Search for the cell housing the specified text and yield its [X, Y] center coordinate. 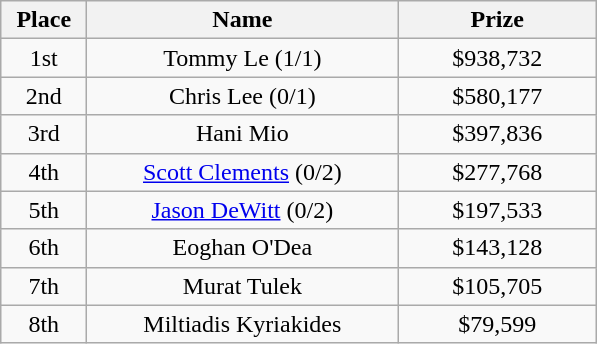
3rd [44, 134]
6th [44, 248]
Prize [498, 20]
$105,705 [498, 286]
4th [44, 172]
2nd [44, 96]
Hani Mio [242, 134]
$580,177 [498, 96]
$143,128 [498, 248]
Place [44, 20]
7th [44, 286]
Miltiadis Kyriakides [242, 324]
Chris Lee (0/1) [242, 96]
$397,836 [498, 134]
$197,533 [498, 210]
Tommy Le (1/1) [242, 58]
5th [44, 210]
$938,732 [498, 58]
Scott Clements (0/2) [242, 172]
1st [44, 58]
Jason DeWitt (0/2) [242, 210]
$277,768 [498, 172]
$79,599 [498, 324]
8th [44, 324]
Murat Tulek [242, 286]
Name [242, 20]
Eoghan O'Dea [242, 248]
